Detect which cell encompasses the target text, then output its (X, Y) center coordinate. 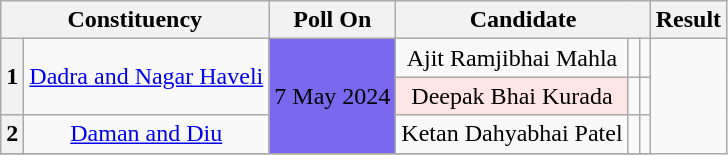
Poll On (332, 20)
1 (12, 77)
Candidate (523, 20)
Ajit Ramjibhai Mahla (512, 58)
Ketan Dahyabhai Patel (512, 134)
Deepak Bhai Kurada (512, 96)
Result (688, 20)
2 (12, 134)
Dadra and Nagar Haveli (146, 77)
7 May 2024 (332, 96)
Constituency (135, 20)
Daman and Diu (146, 134)
